For the text-containing cell, return its midpoint in [x, y] coordinate format. 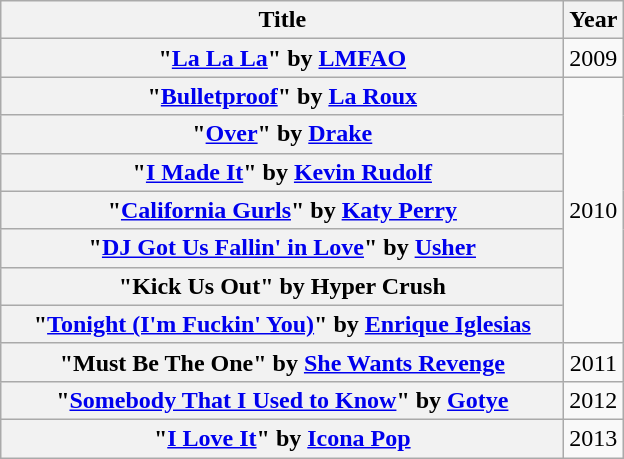
Year [594, 20]
2011 [594, 362]
"DJ Got Us Fallin' in Love" by Usher [282, 248]
"Tonight (I'm Fuckin' You)" by Enrique Iglesias [282, 324]
"Somebody That I Used to Know" by Gotye [282, 400]
2012 [594, 400]
Title [282, 20]
"I Made It" by Kevin Rudolf [282, 172]
2010 [594, 210]
2009 [594, 58]
"I Love It" by Icona Pop [282, 438]
"Over" by Drake [282, 134]
2013 [594, 438]
"La La La" by LMFAO [282, 58]
"Kick Us Out" by Hyper Crush [282, 286]
"Bulletproof" by La Roux [282, 96]
"California Gurls" by Katy Perry [282, 210]
"Must Be The One" by She Wants Revenge [282, 362]
